Output the (X, Y) coordinate of the center of the cell containing the given text.  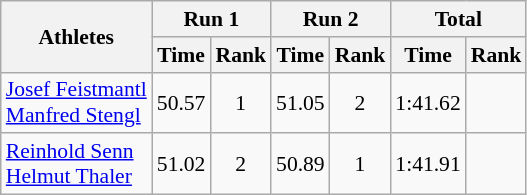
Josef FeistmantlManfred Stengl (76, 102)
51.02 (182, 164)
50.57 (182, 102)
Total (458, 19)
Reinhold SennHelmut Thaler (76, 164)
50.89 (300, 164)
51.05 (300, 102)
Athletes (76, 36)
1:41.62 (428, 102)
1:41.91 (428, 164)
Run 1 (212, 19)
Run 2 (330, 19)
